Capture the cell that displays the provided text and extract its [X, Y] central coordinate. 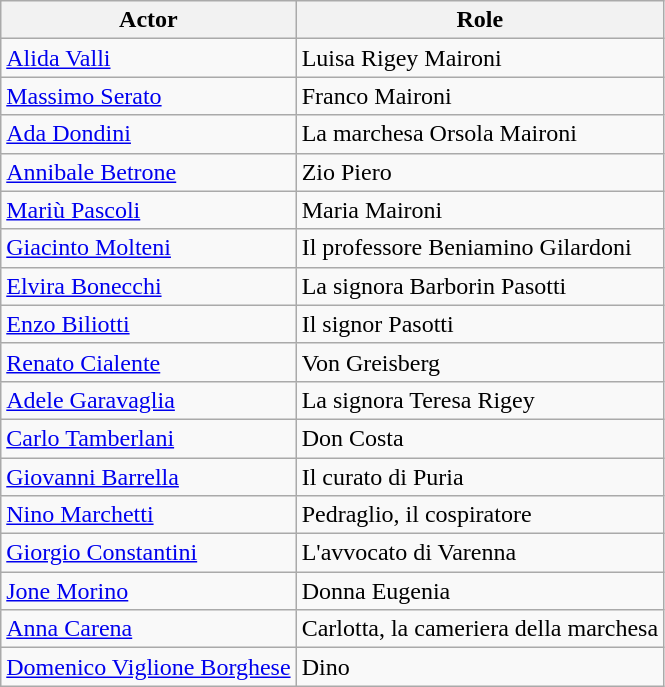
Jone Morino [148, 591]
Luisa Rigey Maironi [480, 58]
Domenico Viglione Borghese [148, 667]
Giorgio Constantini [148, 553]
Role [480, 20]
Ada Dondini [148, 134]
Il signor Pasotti [480, 324]
Annibale Betrone [148, 172]
Pedraglio, il cospiratore [480, 515]
Carlo Tamberlani [148, 438]
Enzo Biliotti [148, 324]
Adele Garavaglia [148, 400]
Alida Valli [148, 58]
Renato Cialente [148, 362]
Il professore Beniamino Gilardoni [480, 248]
Zio Piero [480, 172]
Carlotta, la cameriera della marchesa [480, 629]
La signora Barborin Pasotti [480, 286]
Von Greisberg [480, 362]
Dino [480, 667]
Maria Maironi [480, 210]
Franco Maironi [480, 96]
Actor [148, 20]
Don Costa [480, 438]
Giacinto Molteni [148, 248]
La signora Teresa Rigey [480, 400]
Mariù Pascoli [148, 210]
Massimo Serato [148, 96]
Anna Carena [148, 629]
Elvira Bonecchi [148, 286]
La marchesa Orsola Maironi [480, 134]
Il curato di Puria [480, 477]
L'avvocato di Varenna [480, 553]
Giovanni Barrella [148, 477]
Nino Marchetti [148, 515]
Donna Eugenia [480, 591]
